Identify which cell holds the provided text, then report its [X, Y] central coordinate. 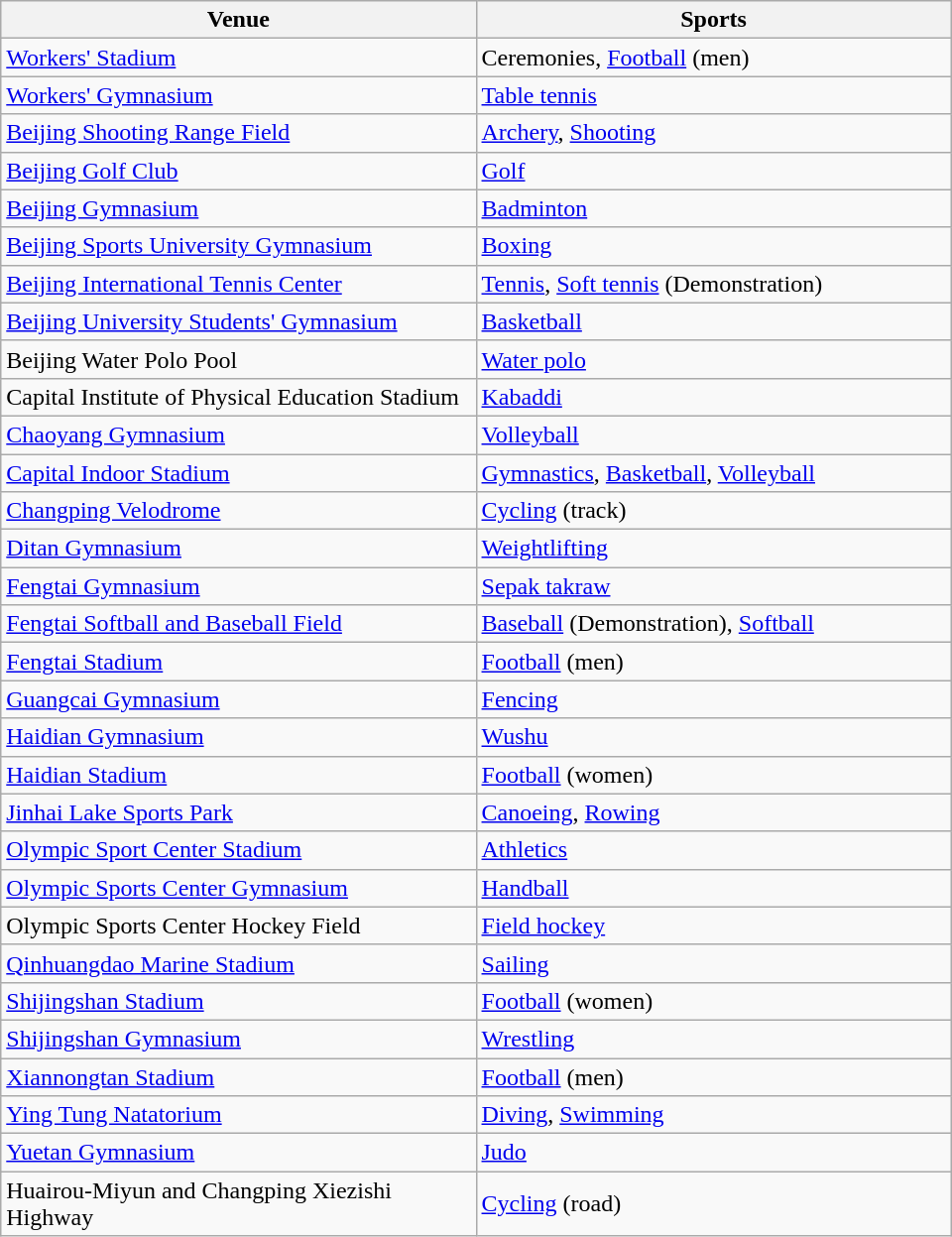
Boxing [714, 246]
Cycling (road) [714, 1204]
Capital Indoor Stadium [238, 473]
Sepak takraw [714, 586]
Gymnastics, Basketball, Volleyball [714, 473]
Diving, Swimming [714, 1115]
Sports [714, 20]
Guangcai Gymnasium [238, 699]
Olympic Sport Center Stadium [238, 850]
Haidian Gymnasium [238, 737]
Fencing [714, 699]
Beijing Shooting Range Field [238, 133]
Fengtai Gymnasium [238, 586]
Tennis, Soft tennis (Demonstration) [714, 284]
Huairou-Miyun and Changping Xiezishi Highway [238, 1204]
Capital Institute of Physical Education Stadium [238, 397]
Yuetan Gymnasium [238, 1153]
Ditan Gymnasium [238, 549]
Olympic Sports Center Hockey Field [238, 926]
Judo [714, 1153]
Water polo [714, 359]
Shijingshan Stadium [238, 1001]
Changping Velodrome [238, 511]
Volleyball [714, 434]
Beijing Water Polo Pool [238, 359]
Beijing Gymnasium [238, 208]
Wrestling [714, 1039]
Ying Tung Natatorium [238, 1115]
Haidian Stadium [238, 775]
Kabaddi [714, 397]
Xiannongtan Stadium [238, 1076]
Archery, Shooting [714, 133]
Qinhuangdao Marine Stadium [238, 963]
Olympic Sports Center Gymnasium [238, 888]
Workers' Gymnasium [238, 95]
Sailing [714, 963]
Wushu [714, 737]
Beijing International Tennis Center [238, 284]
Ceremonies, Football (men) [714, 58]
Venue [238, 20]
Beijing Sports University Gymnasium [238, 246]
Beijing Golf Club [238, 171]
Handball [714, 888]
Badminton [714, 208]
Shijingshan Gymnasium [238, 1039]
Weightlifting [714, 549]
Fengtai Stadium [238, 662]
Cycling (track) [714, 511]
Beijing University Students' Gymnasium [238, 321]
Field hockey [714, 926]
Baseball (Demonstration), Softball [714, 624]
Fengtai Softball and Baseball Field [238, 624]
Athletics [714, 850]
Table tennis [714, 95]
Workers' Stadium [238, 58]
Chaoyang Gymnasium [238, 434]
Jinhai Lake Sports Park [238, 812]
Basketball [714, 321]
Golf [714, 171]
Canoeing, Rowing [714, 812]
